Locate the cell with the specified text and output its [x, y] center coordinate. 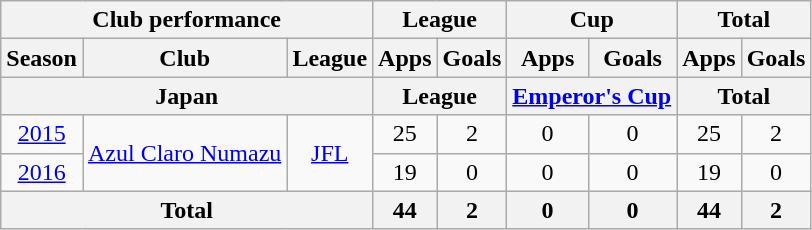
2015 [42, 134]
Cup [592, 20]
Club [184, 58]
Azul Claro Numazu [184, 153]
Japan [187, 96]
JFL [330, 153]
Season [42, 58]
Emperor's Cup [592, 96]
2016 [42, 172]
Club performance [187, 20]
